Provide the [x, y] coordinate of the cell's center where the given text is located.  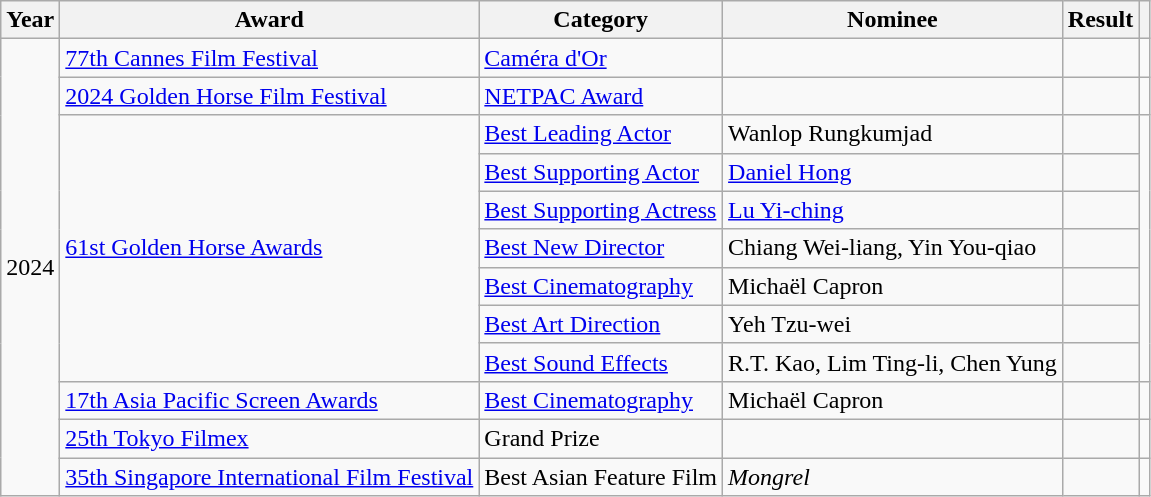
17th Asia Pacific Screen Awards [270, 400]
Grand Prize [601, 438]
Yeh Tzu-wei [893, 324]
Award [270, 20]
61st Golden Horse Awards [270, 248]
Mongrel [893, 477]
Caméra d'Or [601, 58]
Best Art Direction [601, 324]
Nominee [893, 20]
Best Leading Actor [601, 134]
2024 Golden Horse Film Festival [270, 96]
25th Tokyo Filmex [270, 438]
Category [601, 20]
2024 [30, 268]
Best New Director [601, 248]
R.T. Kao, Lim Ting-li, Chen Yung [893, 362]
Best Supporting Actor [601, 172]
77th Cannes Film Festival [270, 58]
NETPAC Award [601, 96]
Year [30, 20]
Chiang Wei-liang, Yin You-qiao [893, 248]
Result [1100, 20]
35th Singapore International Film Festival [270, 477]
Lu Yi-ching [893, 210]
Wanlop Rungkumjad [893, 134]
Best Asian Feature Film [601, 477]
Daniel Hong [893, 172]
Best Supporting Actress [601, 210]
Best Sound Effects [601, 362]
